For the text-containing cell, return its midpoint in [X, Y] coordinate format. 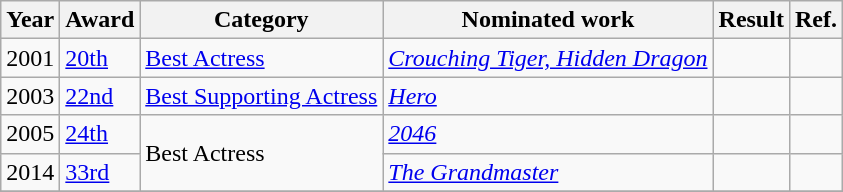
24th [100, 134]
Result [751, 20]
2014 [30, 172]
Ref. [816, 20]
2046 [548, 134]
Best Supporting Actress [262, 96]
Hero [548, 96]
Award [100, 20]
Category [262, 20]
The Grandmaster [548, 172]
2005 [30, 134]
Year [30, 20]
20th [100, 58]
2001 [30, 58]
Crouching Tiger, Hidden Dragon [548, 58]
2003 [30, 96]
Nominated work [548, 20]
33rd [100, 172]
22nd [100, 96]
